Return (X, Y) of the center of cell containing provided text 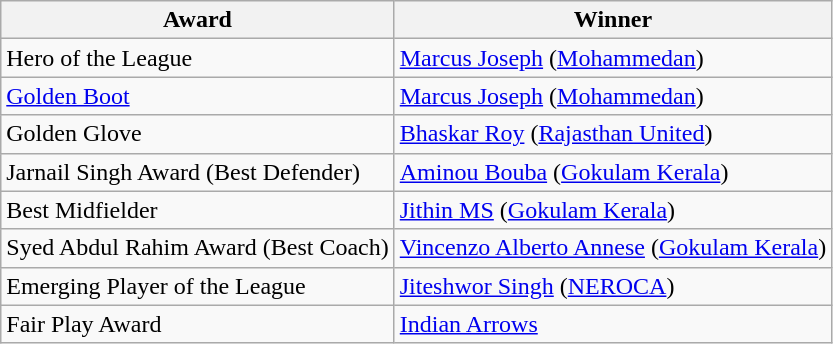
Golden Glove (198, 134)
Vincenzo Alberto Annese (Gokulam Kerala) (612, 248)
Bhaskar Roy (Rajasthan United) (612, 134)
Indian Arrows (612, 324)
Syed Abdul Rahim Award (Best Coach) (198, 248)
Hero of the League (198, 58)
Emerging Player of the League (198, 286)
Jarnail Singh Award (Best Defender) (198, 172)
Best Midfielder (198, 210)
Winner (612, 20)
Golden Boot (198, 96)
Aminou Bouba (Gokulam Kerala) (612, 172)
Jiteshwor Singh (NEROCA) (612, 286)
Award (198, 20)
Fair Play Award (198, 324)
Jithin MS (Gokulam Kerala) (612, 210)
